Return the (X, Y) coordinate for the center point of the cell that contains the specified text.  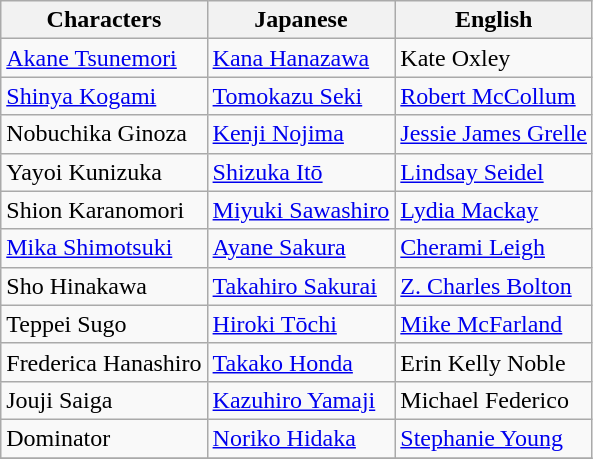
Jouji Saiga (104, 400)
Robert McCollum (494, 96)
Lydia Mackay (494, 210)
Teppei Sugo (104, 324)
Hiroki Tōchi (301, 324)
Tomokazu Seki (301, 96)
Lindsay Seidel (494, 172)
Kate Oxley (494, 58)
Kazuhiro Yamaji (301, 400)
Michael Federico (494, 400)
Miyuki Sawashiro (301, 210)
Frederica Hanashiro (104, 362)
English (494, 20)
Noriko Hidaka (301, 438)
Erin Kelly Noble (494, 362)
Takahiro Sakurai (301, 286)
Kana Hanazawa (301, 58)
Yayoi Kunizuka (104, 172)
Z. Charles Bolton (494, 286)
Sho Hinakawa (104, 286)
Characters (104, 20)
Akane Tsunemori (104, 58)
Mika Shimotsuki (104, 248)
Mike McFarland (494, 324)
Shion Karanomori (104, 210)
Shizuka Itō (301, 172)
Dominator (104, 438)
Japanese (301, 20)
Jessie James Grelle (494, 134)
Ayane Sakura (301, 248)
Takako Honda (301, 362)
Cherami Leigh (494, 248)
Shinya Kogami (104, 96)
Kenji Nojima (301, 134)
Nobuchika Ginoza (104, 134)
Stephanie Young (494, 438)
